Extract the [x, y] coordinate from the center of the cell holding the provided text.  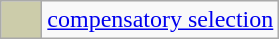
compensatory selection [160, 20]
